Find where the given text appears and provide that cell's center as [x, y] coordinate. 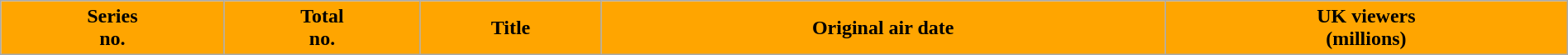
Totalno. [323, 28]
Original air date [883, 28]
UK viewers(millions) [1366, 28]
Seriesno. [112, 28]
Title [511, 28]
